For the text-containing cell, return its midpoint in [x, y] coordinate format. 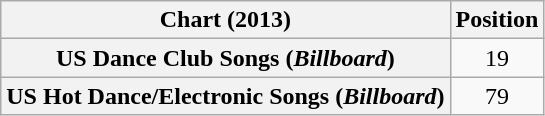
19 [497, 58]
Chart (2013) [226, 20]
79 [497, 96]
US Dance Club Songs (Billboard) [226, 58]
Position [497, 20]
US Hot Dance/Electronic Songs (Billboard) [226, 96]
